Pinpoint the cell where the given text exists, returning its (x, y) midpoint coordinate. 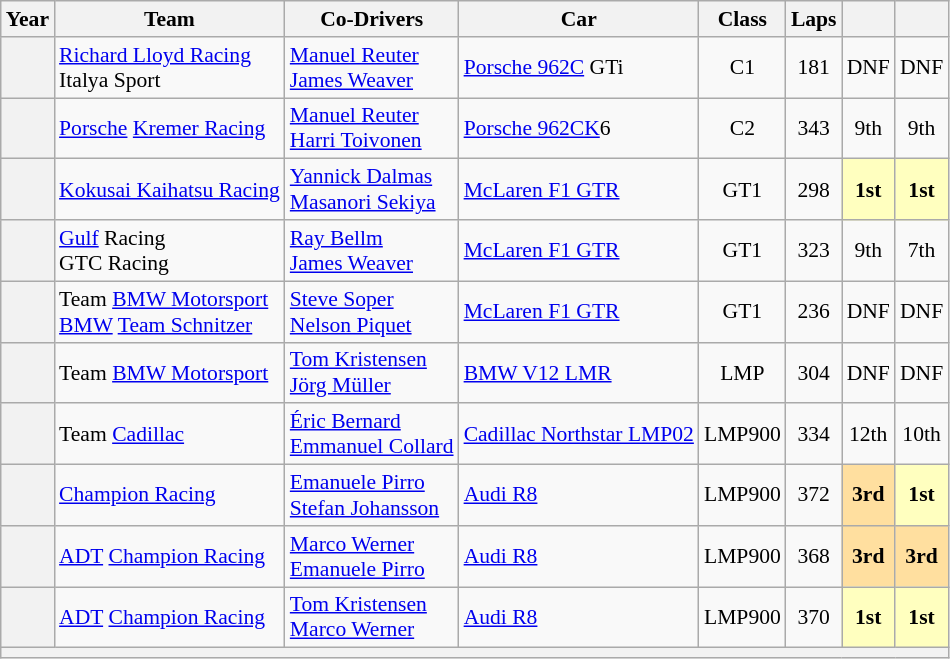
236 (814, 312)
LMP (742, 372)
Team Cadillac (170, 434)
Laps (814, 19)
Porsche 962CK6 (579, 128)
Tom Kristensen Marco Werner (372, 618)
12th (868, 434)
Porsche 962C GTi (579, 68)
Year (28, 19)
Champion Racing (170, 496)
Steve Soper Nelson Piquet (372, 312)
323 (814, 250)
334 (814, 434)
Manuel Reuter Harri Toivonen (372, 128)
Yannick Dalmas Masanori Sekiya (372, 190)
304 (814, 372)
298 (814, 190)
Manuel Reuter James Weaver (372, 68)
Gulf Racing GTC Racing (170, 250)
C1 (742, 68)
Team BMW Motorsport BMW Team Schnitzer (170, 312)
BMW V12 LMR (579, 372)
Team (170, 19)
Ray Bellm James Weaver (372, 250)
Class (742, 19)
Éric Bernard Emmanuel Collard (372, 434)
Team BMW Motorsport (170, 372)
Cadillac Northstar LMP02 (579, 434)
7th (922, 250)
Richard Lloyd Racing Italya Sport (170, 68)
Emanuele Pirro Stefan Johansson (372, 496)
Co-Drivers (372, 19)
Porsche Kremer Racing (170, 128)
Tom Kristensen Jörg Müller (372, 372)
Kokusai Kaihatsu Racing (170, 190)
Marco Werner Emanuele Pirro (372, 556)
343 (814, 128)
Car (579, 19)
370 (814, 618)
181 (814, 68)
372 (814, 496)
368 (814, 556)
10th (922, 434)
C2 (742, 128)
